Capture the cell that displays the provided text and extract its [X, Y] central coordinate. 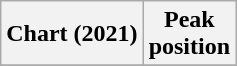
Peakposition [189, 34]
Chart (2021) [72, 34]
